Return [X, Y] of the center of cell containing provided text 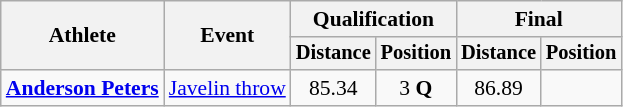
Anderson Peters [82, 88]
Athlete [82, 36]
3 Q [416, 88]
Final [538, 19]
85.34 [334, 88]
86.89 [498, 88]
Javelin throw [228, 88]
Qualification [374, 19]
Event [228, 36]
